From the cell containing the given text, extract its center point as (x, y) coordinate. 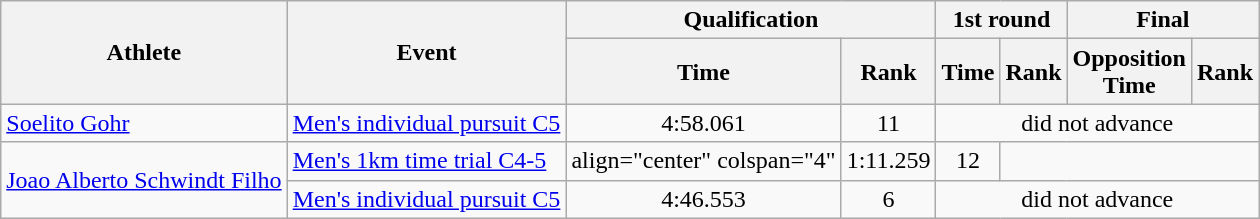
1:11.259 (888, 161)
1st round (1002, 20)
11 (888, 123)
6 (888, 199)
4:58.061 (704, 123)
Final (1163, 20)
align="center" colspan="4" (704, 161)
12 (968, 161)
Men's 1km time trial C4-5 (426, 161)
Joao Alberto Schwindt Filho (144, 180)
Event (426, 52)
Soelito Gohr (144, 123)
Athlete (144, 52)
OppositionTime (1129, 72)
Qualification (751, 20)
4:46.553 (704, 199)
